Return [x, y] of the center of cell containing provided text 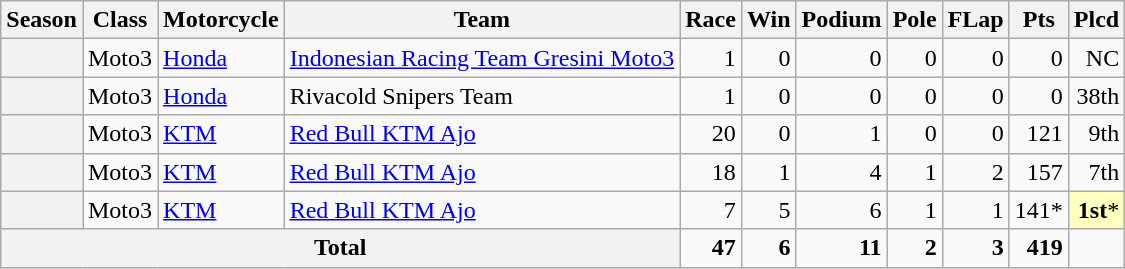
9th [1096, 134]
7th [1096, 172]
5 [768, 210]
Win [768, 20]
Total [340, 248]
Class [120, 20]
Pole [914, 20]
38th [1096, 96]
157 [1038, 172]
Race [711, 20]
4 [842, 172]
Motorcycle [222, 20]
Season [42, 20]
47 [711, 248]
121 [1038, 134]
141* [1038, 210]
Podium [842, 20]
Rivacold Snipers Team [482, 96]
1st* [1096, 210]
FLap [976, 20]
419 [1038, 248]
7 [711, 210]
18 [711, 172]
NC [1096, 58]
Pts [1038, 20]
20 [711, 134]
11 [842, 248]
Team [482, 20]
Indonesian Racing Team Gresini Moto3 [482, 58]
Plcd [1096, 20]
3 [976, 248]
